Determine the (X, Y) coordinate at the center of the cell enclosing the given text.  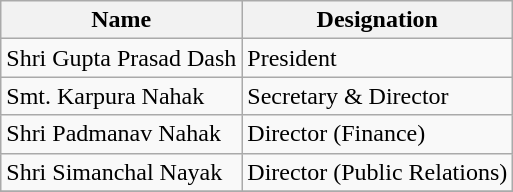
Designation (378, 20)
Shri Padmanav Nahak (122, 134)
Director (Public Relations) (378, 172)
Secretary & Director (378, 96)
Shri Simanchal Nayak (122, 172)
Smt. Karpura Nahak (122, 96)
Name (122, 20)
Shri Gupta Prasad Dash (122, 58)
Director (Finance) (378, 134)
President (378, 58)
